Provide the [X, Y] coordinate of the cell's center where the given text is located.  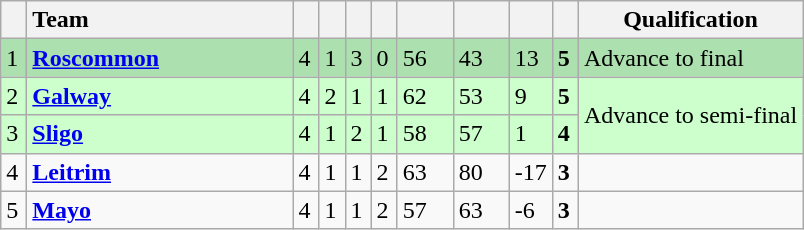
Mayo [160, 210]
62 [425, 96]
-6 [530, 210]
53 [481, 96]
0 [384, 58]
9 [530, 96]
Leitrim [160, 172]
Advance to semi-final [690, 115]
13 [530, 58]
56 [425, 58]
Galway [160, 96]
Qualification [690, 20]
Advance to final [690, 58]
58 [425, 134]
Roscommon [160, 58]
-17 [530, 172]
Sligo [160, 134]
43 [481, 58]
80 [481, 172]
Team [160, 20]
